Capture the cell that displays the provided text and extract its [x, y] central coordinate. 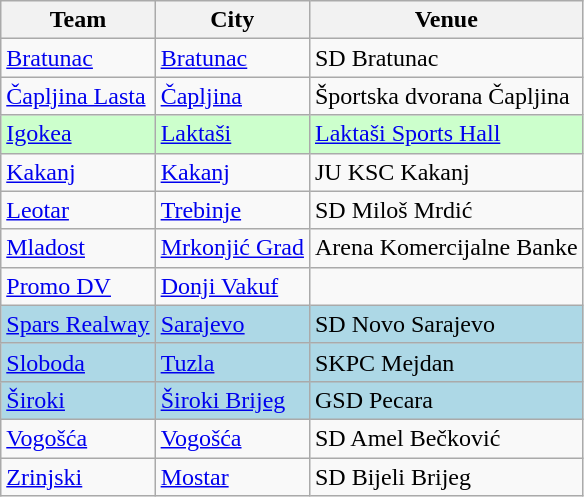
Športska dvorana Čapljina [446, 96]
SKPC Mejdan [446, 362]
Spars Realway [78, 324]
GSD Pecara [446, 400]
Čapljina Lasta [78, 96]
Donji Vakuf [232, 286]
Mrkonjić Grad [232, 248]
Sarajevo [232, 324]
Laktaši [232, 134]
Leotar [78, 210]
Mostar [232, 477]
Zrinjski [78, 477]
Team [78, 20]
Mladost [78, 248]
Arena Komercijalne Banke [446, 248]
SD Amel Bečković [446, 438]
Čapljina [232, 96]
Tuzla [232, 362]
Široki Brijeg [232, 400]
Laktaši Sports Hall [446, 134]
City [232, 20]
Venue [446, 20]
SD Novo Sarajevo [446, 324]
Igokea [78, 134]
Široki [78, 400]
JU KSC Kakanj [446, 172]
SD Miloš Mrdić [446, 210]
Trebinje [232, 210]
Promo DV [78, 286]
Sloboda [78, 362]
SD Bijeli Brijeg [446, 477]
SD Bratunac [446, 58]
